Find where the given text appears and provide that cell's center as [X, Y] coordinate. 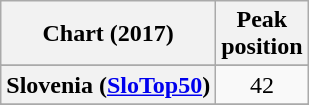
Chart (2017) [108, 34]
Peakposition [262, 34]
42 [262, 85]
Slovenia (SloTop50) [108, 85]
